Extract the [x, y] coordinate from the center of the cell holding the provided text.  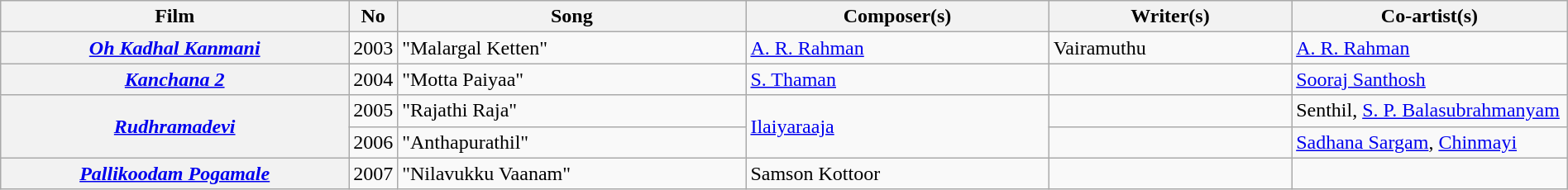
Co-artist(s) [1430, 17]
Film [175, 17]
Pallikoodam Pogamale [175, 173]
No [374, 17]
Oh Kadhal Kanmani [175, 48]
"Motta Paiyaa" [572, 79]
Writer(s) [1170, 17]
"Malargal Ketten" [572, 48]
2005 [374, 111]
Senthil, S. P. Balasubrahmanyam [1430, 111]
2006 [374, 142]
Sooraj Santhosh [1430, 79]
Samson Kottoor [897, 173]
Vairamuthu [1170, 48]
2007 [374, 173]
2004 [374, 79]
Song [572, 17]
Composer(s) [897, 17]
Rudhramadevi [175, 126]
"Anthapurathil" [572, 142]
"Nilavukku Vaanam" [572, 173]
S. Thaman [897, 79]
Sadhana Sargam, Chinmayi [1430, 142]
2003 [374, 48]
Kanchana 2 [175, 79]
"Rajathi Raja" [572, 111]
Ilaiyaraaja [897, 126]
